For the text-containing cell, return its midpoint in [x, y] coordinate format. 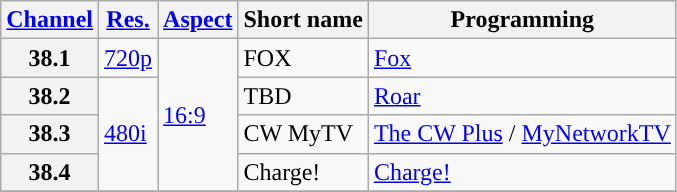
Short name [303, 20]
38.1 [50, 58]
The CW Plus / MyNetworkTV [522, 134]
480i [128, 134]
720p [128, 58]
38.4 [50, 172]
Res. [128, 20]
CW MyTV [303, 134]
Channel [50, 20]
38.3 [50, 134]
Programming [522, 20]
FOX [303, 58]
16:9 [198, 115]
TBD [303, 96]
Roar [522, 96]
Aspect [198, 20]
38.2 [50, 96]
Fox [522, 58]
